Identify which cell holds the provided text, then report its [X, Y] central coordinate. 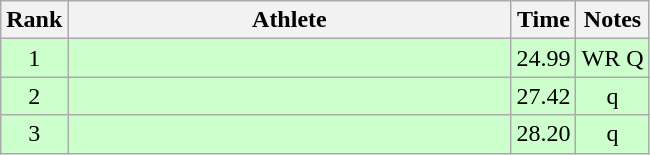
24.99 [544, 58]
Rank [34, 20]
WR Q [612, 58]
27.42 [544, 96]
Athlete [290, 20]
1 [34, 58]
Time [544, 20]
3 [34, 134]
2 [34, 96]
Notes [612, 20]
28.20 [544, 134]
